Return the [x, y] coordinate for the center point of the cell that contains the specified text.  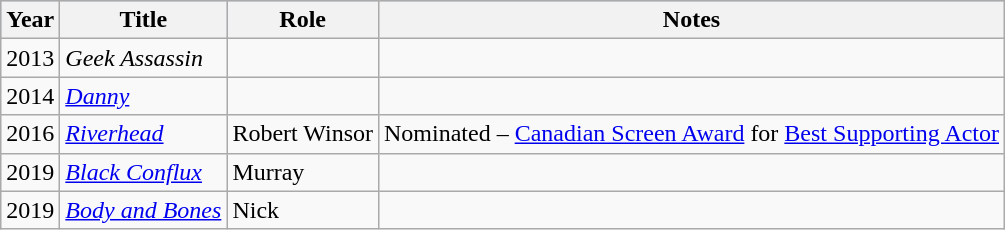
Black Conflux [144, 172]
Geek Assassin [144, 58]
Nick [303, 210]
Role [303, 20]
Year [30, 20]
2016 [30, 134]
Title [144, 20]
Body and Bones [144, 210]
Notes [691, 20]
Robert Winsor [303, 134]
Murray [303, 172]
Riverhead [144, 134]
2013 [30, 58]
Danny [144, 96]
Nominated – Canadian Screen Award for Best Supporting Actor [691, 134]
2014 [30, 96]
